Locate the cell with the specified text and output its (X, Y) center coordinate. 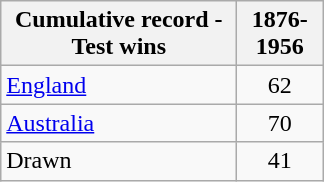
1876-1956 (280, 34)
Australia (119, 123)
62 (280, 85)
Cumulative record - Test wins (119, 34)
Drawn (119, 161)
70 (280, 123)
41 (280, 161)
England (119, 85)
